Locate the cell with the specified text and output its [x, y] center coordinate. 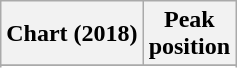
Chart (2018) [72, 34]
Peakposition [189, 34]
